Find where the given text appears and provide that cell's center as (X, Y) coordinate. 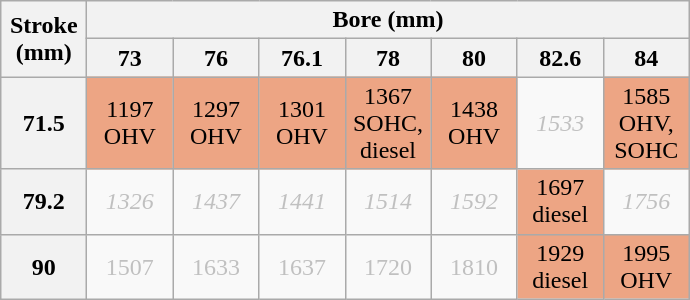
1507 (130, 266)
1533 (560, 123)
76.1 (302, 58)
82.6 (560, 58)
1756 (646, 202)
1437 (216, 202)
1585OHV,SOHC (646, 123)
1637 (302, 266)
1367SOHC,diesel (388, 123)
90 (44, 266)
1297OHV (216, 123)
1592 (474, 202)
1995OHV (646, 266)
73 (130, 58)
Stroke(mm) (44, 39)
1301OHV (302, 123)
1720 (388, 266)
1438OHV (474, 123)
1326 (130, 202)
1197OHV (130, 123)
1929diesel (560, 266)
1697diesel (560, 202)
1514 (388, 202)
1633 (216, 266)
80 (474, 58)
1810 (474, 266)
78 (388, 58)
1441 (302, 202)
Bore (mm) (388, 20)
79.2 (44, 202)
71.5 (44, 123)
84 (646, 58)
76 (216, 58)
